Find where the given text appears and provide that cell's center as [x, y] coordinate. 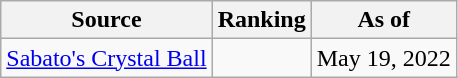
Ranking [262, 20]
May 19, 2022 [384, 58]
As of [384, 20]
Sabato's Crystal Ball [106, 58]
Source [106, 20]
